Output the (x, y) coordinate of the center of the cell containing the given text.  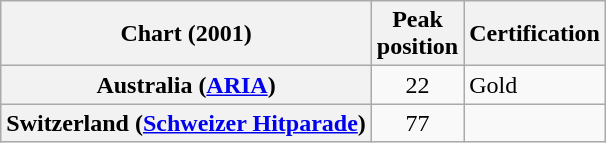
Peakposition (417, 34)
Gold (535, 85)
22 (417, 85)
Chart (2001) (186, 34)
Australia (ARIA) (186, 85)
Switzerland (Schweizer Hitparade) (186, 123)
Certification (535, 34)
77 (417, 123)
